Capture the cell that displays the provided text and extract its (X, Y) central coordinate. 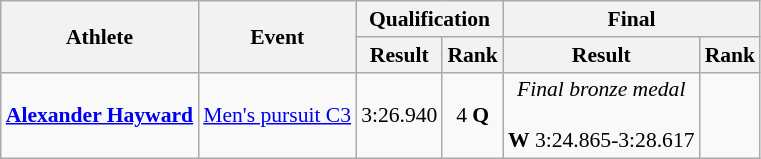
4 Q (472, 116)
Final bronze medalW 3:24.865-3:28.617 (602, 116)
Men's pursuit C3 (277, 116)
Qualification (430, 19)
Athlete (100, 36)
Final (632, 19)
3:26.940 (399, 116)
Alexander Hayward (100, 116)
Event (277, 36)
